Locate the cell with the specified text and output its (X, Y) center coordinate. 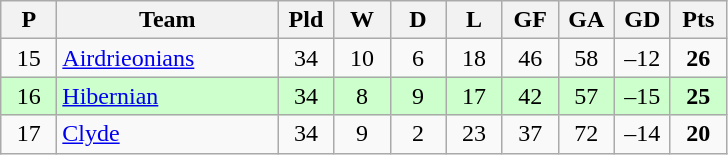
L (474, 20)
–15 (642, 96)
10 (362, 58)
57 (586, 96)
Pts (698, 20)
GF (530, 20)
26 (698, 58)
Airdrieonians (168, 58)
16 (29, 96)
23 (474, 134)
2 (418, 134)
8 (362, 96)
W (362, 20)
6 (418, 58)
GD (642, 20)
Clyde (168, 134)
Hibernian (168, 96)
15 (29, 58)
42 (530, 96)
Team (168, 20)
D (418, 20)
37 (530, 134)
18 (474, 58)
58 (586, 58)
72 (586, 134)
P (29, 20)
20 (698, 134)
–14 (642, 134)
46 (530, 58)
Pld (306, 20)
GA (586, 20)
25 (698, 96)
–12 (642, 58)
